Extract the (X, Y) coordinate from the center of the cell holding the provided text.  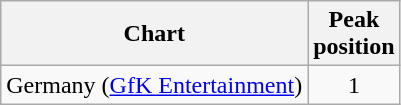
1 (354, 85)
Chart (154, 34)
Germany (GfK Entertainment) (154, 85)
Peakposition (354, 34)
